From the cell containing the given text, extract its center point as (x, y) coordinate. 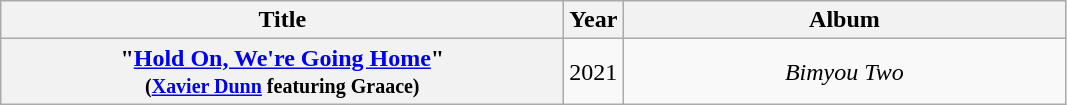
Year (594, 20)
"Hold On, We're Going Home"(Xavier Dunn featuring Graace) (282, 72)
Title (282, 20)
Bimyou Two (844, 72)
Album (844, 20)
2021 (594, 72)
